Find where the given text appears and provide that cell's center as [x, y] coordinate. 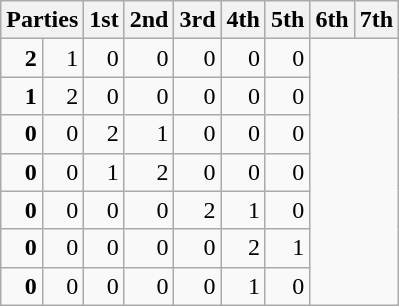
2nd [149, 20]
7th [376, 20]
5th [287, 20]
Parties [42, 20]
1st [104, 20]
4th [243, 20]
3rd [198, 20]
6th [332, 20]
